Provide the [x, y] coordinate of the cell's center where the given text is located.  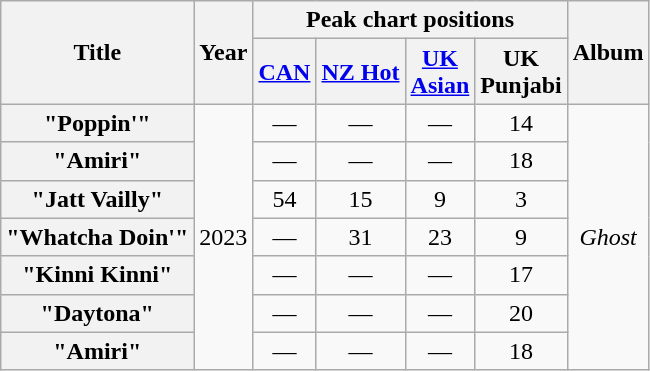
UKAsian [440, 72]
CAN [284, 72]
"Whatcha Doin'" [98, 237]
20 [521, 313]
31 [360, 237]
NZ Hot [360, 72]
Title [98, 52]
23 [440, 237]
15 [360, 199]
Album [608, 52]
2023 [224, 237]
Ghost [608, 237]
"Daytona" [98, 313]
Peak chart positions [410, 20]
"Jatt Vailly" [98, 199]
"Kinni Kinni" [98, 275]
17 [521, 275]
14 [521, 123]
UKPunjabi [521, 72]
3 [521, 199]
Year [224, 52]
"Poppin'" [98, 123]
54 [284, 199]
